Identify which cell holds the provided text, then report its [x, y] central coordinate. 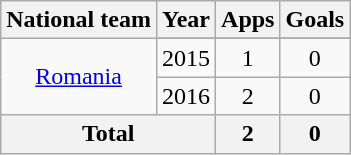
Goals [315, 20]
2015 [186, 58]
Total [108, 134]
1 [248, 58]
National team [79, 20]
Year [186, 20]
2016 [186, 96]
Romania [79, 77]
Apps [248, 20]
